Find where the given text appears and provide that cell's center as [X, Y] coordinate. 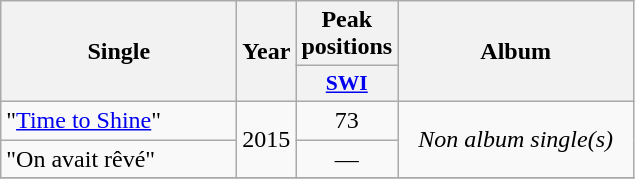
Non album single(s) [516, 139]
2015 [266, 139]
"On avait rêvé" [119, 159]
"Time to Shine" [119, 120]
73 [347, 120]
— [347, 159]
Album [516, 52]
Peak positions [347, 34]
Single [119, 52]
Year [266, 52]
SWI [347, 84]
